Return (x, y) of the center of cell containing provided text 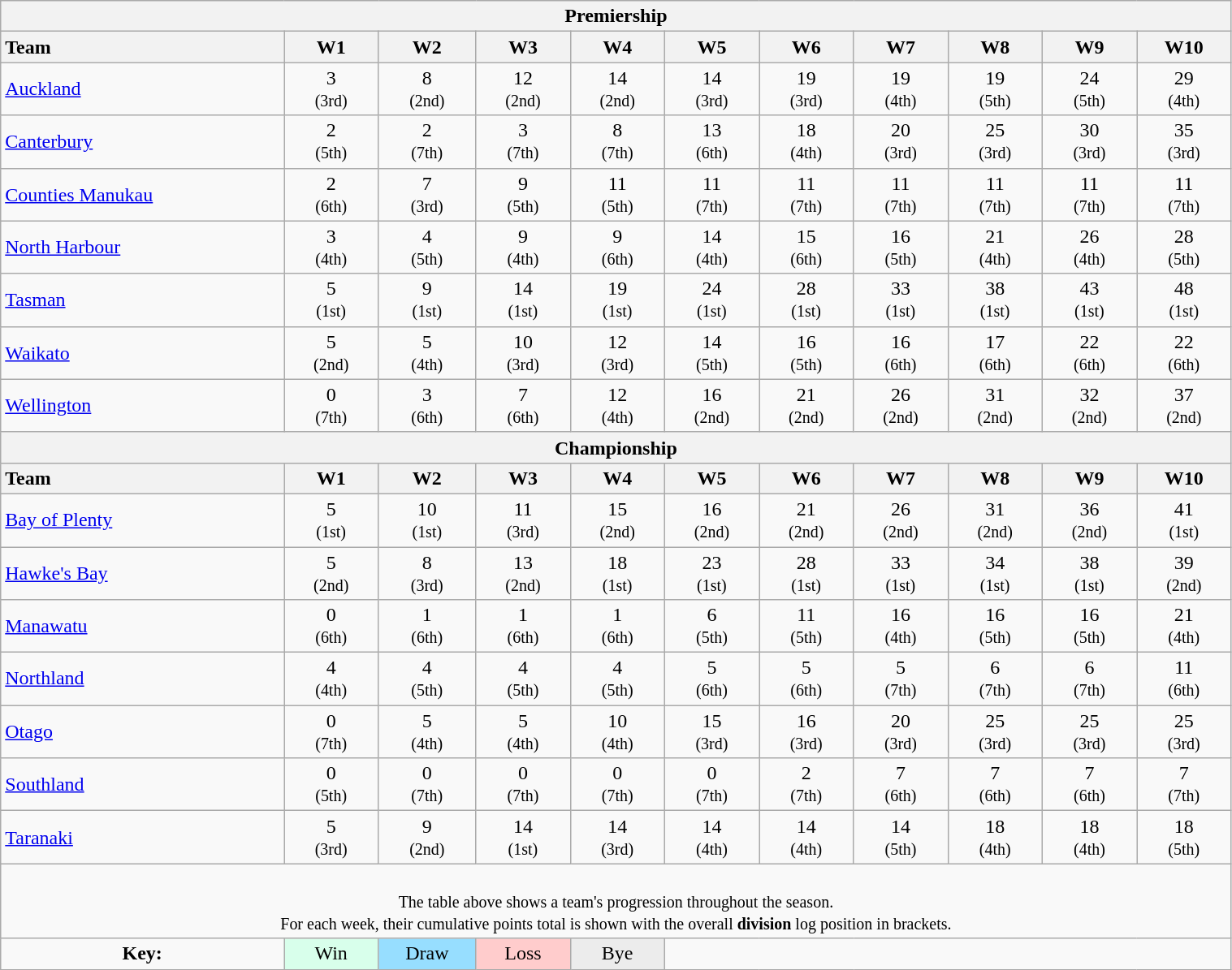
0(5th) (331, 784)
16(4th) (901, 627)
39(2nd) (1184, 573)
Bye (617, 954)
19(1st) (617, 300)
3(4th) (331, 247)
28(5th) (1184, 247)
7(3rd) (427, 195)
18(1st) (617, 573)
Canterbury (143, 141)
Wellington (143, 406)
48(1st) (1184, 300)
18(5th) (1184, 838)
24(1st) (711, 300)
5(7th) (901, 679)
Bay of Plenty (143, 519)
10(1st) (427, 519)
14(2nd) (617, 89)
5(3rd) (331, 838)
Waikato (143, 352)
6(5th) (711, 627)
35(3rd) (1184, 141)
23(1st) (711, 573)
37(2nd) (1184, 406)
29(4th) (1184, 89)
13(2nd) (523, 573)
26(4th) (1089, 247)
North Harbour (143, 247)
2(6th) (331, 195)
Win (331, 954)
16(6th) (901, 352)
2(5th) (331, 141)
12(3rd) (617, 352)
Taranaki (143, 838)
3(3rd) (331, 89)
9(6th) (617, 247)
36(2nd) (1089, 519)
9(4th) (523, 247)
0(6th) (331, 627)
Hawke's Bay (143, 573)
Counties Manukau (143, 195)
41(1st) (1184, 519)
Key: (143, 954)
34(1st) (995, 573)
9(2nd) (427, 838)
11(3rd) (523, 519)
Auckland (143, 89)
12(2nd) (523, 89)
Northland (143, 679)
17(6th) (995, 352)
Premiership (616, 16)
10(4th) (617, 732)
Tasman (143, 300)
3(7th) (523, 141)
9(5th) (523, 195)
13(6th) (711, 141)
16(3rd) (806, 732)
8(3rd) (427, 573)
19(3rd) (806, 89)
10(3rd) (523, 352)
32(2nd) (1089, 406)
19(5th) (995, 89)
Otago (143, 732)
7(7th) (1184, 784)
15(2nd) (617, 519)
11(6th) (1184, 679)
12(4th) (617, 406)
Loss (523, 954)
24(5th) (1089, 89)
8(7th) (617, 141)
43(1st) (1089, 300)
3(6th) (427, 406)
15(6th) (806, 247)
Southland (143, 784)
Manawatu (143, 627)
Draw (427, 954)
8(2nd) (427, 89)
15(3rd) (711, 732)
30(3rd) (1089, 141)
19(4th) (901, 89)
Championship (616, 447)
9(1st) (427, 300)
4(4th) (331, 679)
